Return the (x, y) coordinate for the center point of the cell that contains the specified text.  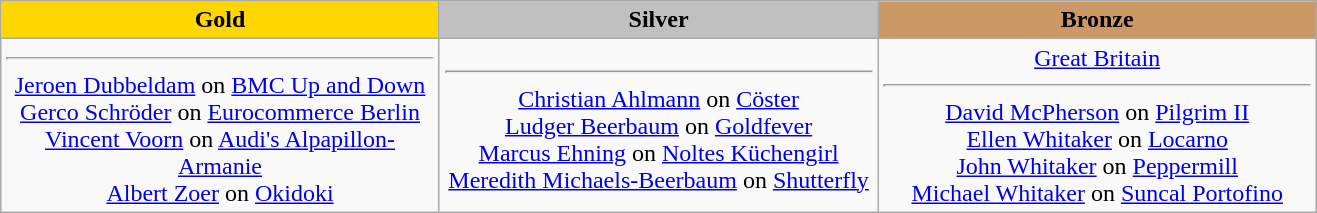
Gold (220, 20)
Christian Ahlmann on CösterLudger Beerbaum on GoldfeverMarcus Ehning on Noltes KüchengirlMeredith Michaels-Beerbaum on Shutterfly (658, 126)
Jeroen Dubbeldam on BMC Up and DownGerco Schröder on Eurocommerce BerlinVincent Voorn on Audi's Alpapillon-ArmanieAlbert Zoer on Okidoki (220, 126)
Silver (658, 20)
Great BritainDavid McPherson on Pilgrim IIEllen Whitaker on LocarnoJohn Whitaker on PeppermillMichael Whitaker on Suncal Portofino (1098, 126)
Bronze (1098, 20)
